Find where the given text appears and provide that cell's center as [X, Y] coordinate. 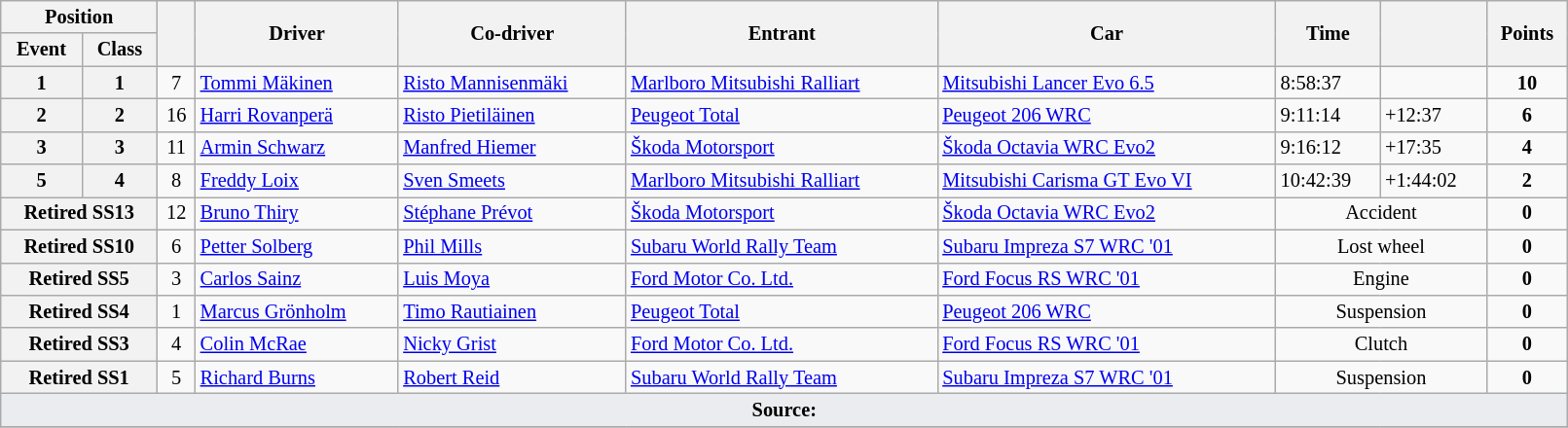
Clutch [1381, 344]
Engine [1381, 279]
Retired SS3 [80, 344]
Risto Mannisenmäki [512, 83]
Position [80, 17]
+1:44:02 [1433, 181]
Manfred Hiemer [512, 148]
9:11:14 [1328, 115]
Entrant [782, 33]
Timo Rautiainen [512, 311]
Retired SS4 [80, 311]
Luis Moya [512, 279]
Time [1328, 33]
+12:37 [1433, 115]
Car [1106, 33]
Bruno Thiry [298, 213]
Retired SS1 [80, 377]
Colin McRae [298, 344]
+17:35 [1433, 148]
16 [177, 115]
Sven Smeets [512, 181]
Nicky Grist [512, 344]
Points [1527, 33]
Freddy Loix [298, 181]
8:58:37 [1328, 83]
Petter Solberg [298, 246]
Harri Rovanperä [298, 115]
9:16:12 [1328, 148]
Retired SS10 [80, 246]
Source: [784, 410]
Accident [1381, 213]
Phil Mills [512, 246]
Driver [298, 33]
Retired SS5 [80, 279]
Risto Pietiläinen [512, 115]
8 [177, 181]
Retired SS13 [80, 213]
10:42:39 [1328, 181]
Stéphane Prévot [512, 213]
Marcus Grönholm [298, 311]
Event [41, 50]
11 [177, 148]
Lost wheel [1381, 246]
12 [177, 213]
7 [177, 83]
Carlos Sainz [298, 279]
Armin Schwarz [298, 148]
Mitsubishi Carisma GT Evo VI [1106, 181]
Robert Reid [512, 377]
Richard Burns [298, 377]
Mitsubishi Lancer Evo 6.5 [1106, 83]
Co-driver [512, 33]
Class [119, 50]
10 [1527, 83]
Tommi Mäkinen [298, 83]
